Detect which cell encompasses the target text, then output its [x, y] center coordinate. 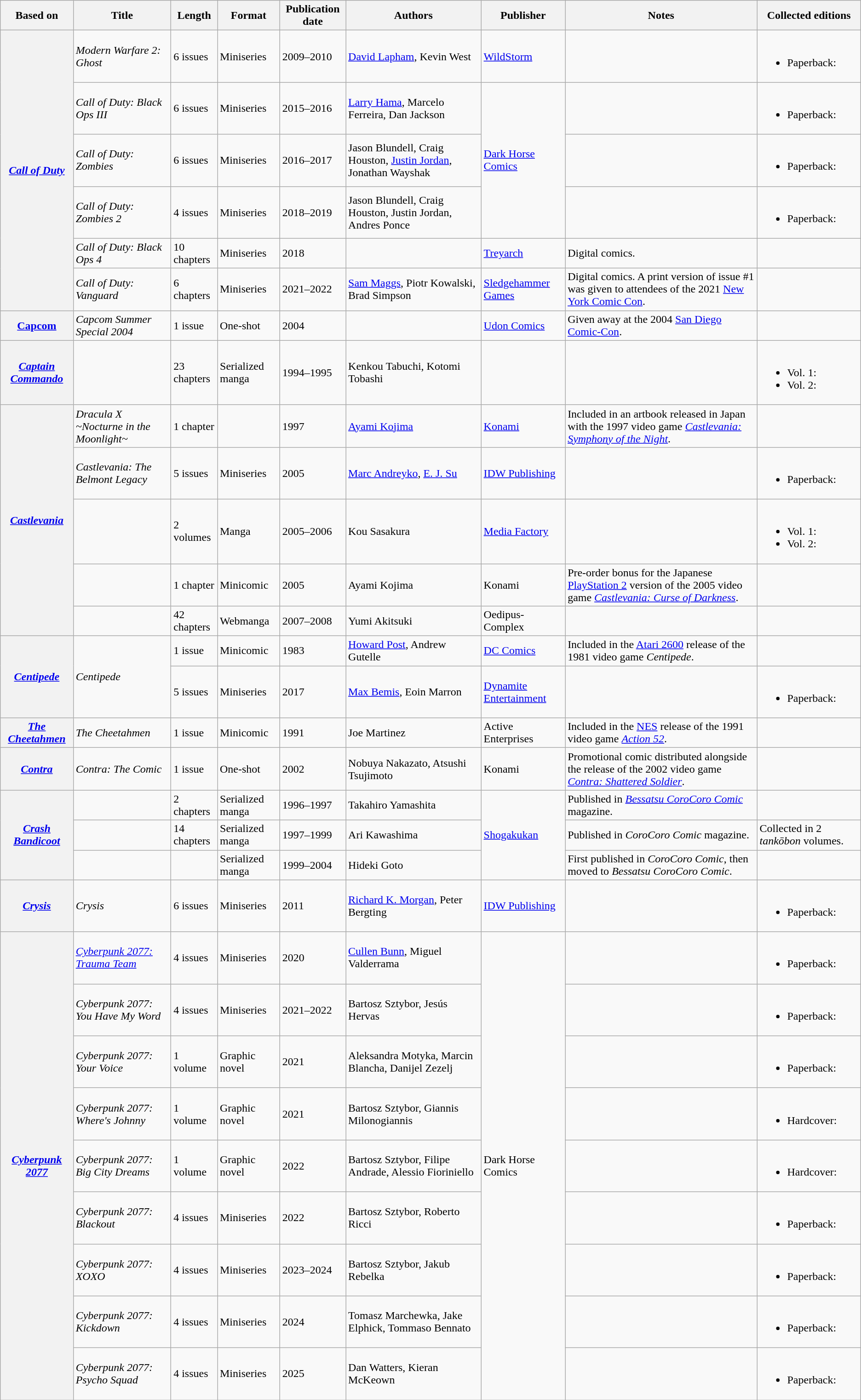
Call of Duty: Zombies 2 [122, 212]
Castlevania [37, 520]
Included in an artbook released in Japan with the 1997 video game Castlevania: Symphony of the Night. [661, 426]
Dan Watters, Kieran McKeown [413, 1374]
1983 [313, 651]
2016–2017 [313, 160]
Cyberpunk 2077: You Have My Word [122, 1010]
Published in Bessatsu CoroCoro Comic magazine. [661, 805]
Collected in 2 tankōbon volumes. [809, 835]
Bartosz Sztybor, Jesús Hervas [413, 1010]
Given away at the 2004 San Diego Comic-Con. [661, 326]
Treyarch [523, 253]
Cullen Bunn, Miguel Valderrama [413, 958]
Active Enterprises [523, 733]
Pre-order bonus for the Japanese PlayStation 2 version of the 2005 video game Castlevania: Curse of Darkness. [661, 585]
1994–1995 [313, 373]
6 chapters [194, 289]
1999–2004 [313, 865]
Call of Duty: Zombies [122, 160]
2 chapters [194, 805]
Cyberpunk 2077: Blackout [122, 1218]
42 chapters [194, 621]
Dracula X ~Nocturne in the Moonlight~ [122, 426]
Larry Hama, Marcelo Ferreira, Dan Jackson [413, 109]
Webmanga [248, 621]
Cyberpunk 2077: Psycho Squad [122, 1374]
2009–2010 [313, 56]
2025 [313, 1374]
Notes [661, 16]
2024 [313, 1322]
Dynamite Entertainment [523, 692]
DC Comics [523, 651]
Bartosz Sztybor, Jakub Rebelka [413, 1269]
Manga [248, 531]
Yumi Akitsuki [413, 621]
Cyberpunk 2077: Trauma Team [122, 958]
Bartosz Sztybor, Filipe Andrade, Alessio Fioriniello [413, 1165]
Promotional comic distributed alongside the release of the 2002 video game Contra: Shattered Soldier. [661, 769]
Based on [37, 16]
Richard K. Morgan, Peter Bergting [413, 906]
Castlevania: The Belmont Legacy [122, 473]
Included in the NES release of the 1991 video game Action 52. [661, 733]
Included in the Atari 2600 release of the 1981 video game Centipede. [661, 651]
2020 [313, 958]
Cyberpunk 2077: Your Voice [122, 1061]
Kenkou Tabuchi, Kotomi Tobashi [413, 373]
2011 [313, 906]
2017 [313, 692]
Sledgehammer Games [523, 289]
Contra [37, 769]
Sam Maggs, Piotr Kowalski, Brad Simpson [413, 289]
Kou Sasakura [413, 531]
Shogakukan [523, 835]
David Lapham, Kevin West [413, 56]
Cyberpunk 2077: Kickdown [122, 1322]
Crash Bandicoot [37, 835]
Udon Comics [523, 326]
Ari Kawashima [413, 835]
2015–2016 [313, 109]
WildStorm [523, 56]
1991 [313, 733]
Capcom [37, 326]
Call of Duty: Black Ops III [122, 109]
Media Factory [523, 531]
Tomasz Marchewka, Jake Elphick, Tommaso Bennato [413, 1322]
2004 [313, 326]
Cyberpunk 2077 [37, 1166]
Modern Warfare 2: Ghost [122, 56]
Jason Blundell, Craig Houston, Justin Jordan, Andres Ponce [413, 212]
Oedipus-Complex [523, 621]
Aleksandra Motyka, Marcin Blancha, Danijel Zezelj [413, 1061]
Cyberpunk 2077: Where's Johnny [122, 1114]
2018 [313, 253]
Title [122, 16]
1997–1999 [313, 835]
Cyberpunk 2077: XOXO [122, 1269]
Joe Martinez [413, 733]
10 chapters [194, 253]
2 volumes [194, 531]
Marc Andreyko, E. J. Su [413, 473]
Howard Post, Andrew Gutelle [413, 651]
Digital comics. A print version of issue #1 was given to attendees of the 2021 New York Comic Con. [661, 289]
Authors [413, 16]
Call of Duty: Black Ops 4 [122, 253]
Published in CoroCoro Comic magazine. [661, 835]
Capcom Summer Special 2004 [122, 326]
2018–2019 [313, 212]
1996–1997 [313, 805]
Length [194, 16]
Publisher [523, 16]
Collected editions [809, 16]
Publication date [313, 16]
Max Bemis, Eoin Marron [413, 692]
First published in CoroCoro Comic, then moved to Bessatsu CoroCoro Comic. [661, 865]
Call of Duty [37, 170]
Contra: The Comic [122, 769]
2002 [313, 769]
2007–2008 [313, 621]
2023–2024 [313, 1269]
Bartosz Sztybor, Giannis Milonogiannis [413, 1114]
23 chapters [194, 373]
Nobuya Nakazato, Atsushi Tsujimoto [413, 769]
Captain Commando [37, 373]
Hideki Goto [413, 865]
Format [248, 16]
1997 [313, 426]
Jason Blundell, Craig Houston, Justin Jordan, Jonathan Wayshak [413, 160]
14 chapters [194, 835]
Cyberpunk 2077: Big City Dreams [122, 1165]
2005–2006 [313, 531]
Call of Duty: Vanguard [122, 289]
Bartosz Sztybor, Roberto Ricci [413, 1218]
Takahiro Yamashita [413, 805]
Digital comics. [661, 253]
